Return the (x, y) coordinate for the center point of the cell that contains the specified text.  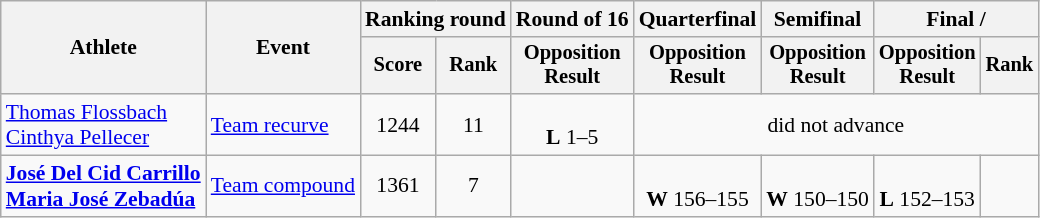
Team recurve (283, 124)
Round of 16 (572, 19)
W 150–150 (818, 186)
1361 (398, 186)
Final / (956, 19)
Team compound (283, 186)
Semifinal (818, 19)
did not advance (836, 124)
Athlete (104, 48)
Quarterfinal (698, 19)
L 152–153 (928, 186)
1244 (398, 124)
Ranking round (436, 19)
W 156–155 (698, 186)
José Del Cid CarrilloMaria José Zebadúa (104, 186)
7 (474, 186)
11 (474, 124)
Score (398, 66)
L 1–5 (572, 124)
Thomas FlossbachCinthya Pellecer (104, 124)
Event (283, 48)
